Output the [X, Y] coordinate of the center of the cell containing the given text.  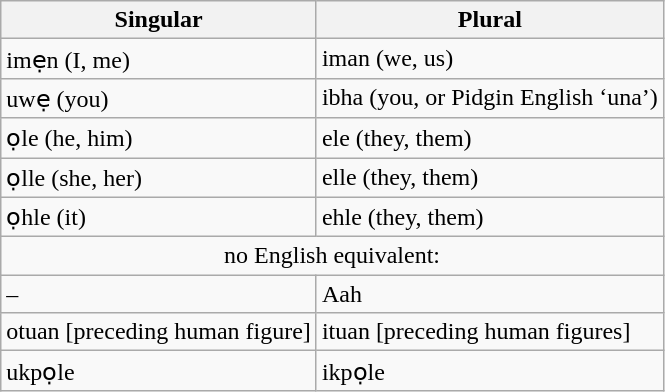
ituan [preceding human figures] [490, 332]
ukpọle [159, 371]
ele (they, them) [490, 138]
ibha (you, or Pidgin English ‘una’) [490, 98]
Aah [490, 294]
no English equivalent: [332, 256]
uwẹ (you) [159, 98]
iman (we, us) [490, 59]
ikpọle [490, 371]
ọle (he, him) [159, 138]
– [159, 294]
Plural [490, 20]
elle (they, them) [490, 178]
Singular [159, 20]
imẹn (I, me) [159, 59]
otuan [preceding human figure] [159, 332]
ọhle (it) [159, 217]
ehle (they, them) [490, 217]
ọlle (she, her) [159, 178]
